Determine the (x, y) coordinate at the center of the cell enclosing the given text.  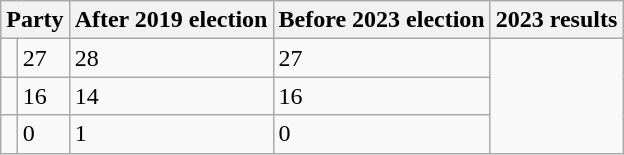
14 (171, 96)
28 (171, 58)
2023 results (556, 20)
After 2019 election (171, 20)
1 (171, 134)
Party (35, 20)
Before 2023 election (382, 20)
